Extract the [x, y] coordinate from the center of the cell holding the provided text.  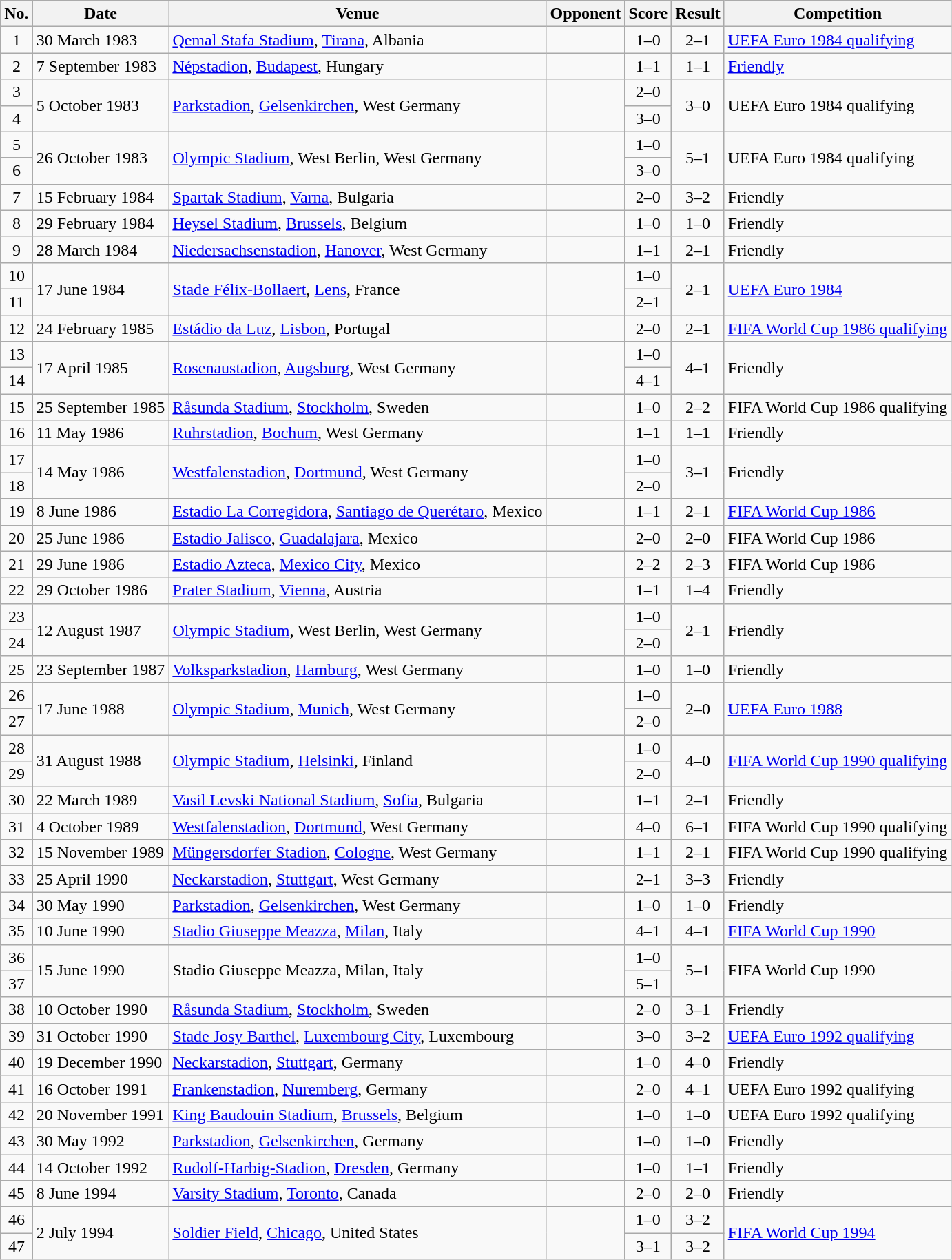
43 [17, 1141]
UEFA Euro 1988 [838, 708]
2 July 1994 [101, 1233]
20 November 1991 [101, 1115]
31 October 1990 [101, 1036]
29 October 1986 [101, 590]
Prater Stadium, Vienna, Austria [358, 590]
12 August 1987 [101, 630]
31 August 1988 [101, 761]
2–3 [698, 564]
Neckarstadion, Stuttgart, West Germany [358, 879]
20 [17, 538]
40 [17, 1062]
Soldier Field, Chicago, United States [358, 1233]
3–3 [698, 879]
Rudolf-Harbig-Stadion, Dresden, Germany [358, 1168]
32 [17, 853]
17 April 1985 [101, 368]
4 October 1989 [101, 827]
Népstadion, Budapest, Hungary [358, 66]
29 June 1986 [101, 564]
10 [17, 276]
36 [17, 958]
Stade Josy Barthel, Luxembourg City, Luxembourg [358, 1036]
15 [17, 407]
Varsity Stadium, Toronto, Canada [358, 1194]
28 [17, 747]
30 [17, 801]
No. [17, 14]
Müngersdorfer Stadion, Cologne, West Germany [358, 853]
Ruhrstadion, Bochum, West Germany [358, 433]
2 [17, 66]
FIFA World Cup 1994 [838, 1233]
26 October 1983 [101, 158]
Opponent [586, 14]
10 October 1990 [101, 1010]
8 June 1986 [101, 512]
25 [17, 669]
23 September 1987 [101, 669]
Niedersachsenstadion, Hanover, West Germany [358, 249]
Spartak Stadium, Varna, Bulgaria [358, 197]
13 [17, 355]
17 [17, 459]
39 [17, 1036]
14 [17, 381]
Heysel Stadium, Brussels, Belgium [358, 223]
23 [17, 617]
Neckarstadion, Stuttgart, Germany [358, 1062]
14 October 1992 [101, 1168]
33 [17, 879]
Volksparkstadion, Hamburg, West Germany [358, 669]
Estadio La Corregidora, Santiago de Querétaro, Mexico [358, 512]
Result [698, 14]
42 [17, 1115]
28 March 1984 [101, 249]
Vasil Levski National Stadium, Sofia, Bulgaria [358, 801]
7 [17, 197]
15 February 1984 [101, 197]
Estadio Jalisco, Guadalajara, Mexico [358, 538]
24 [17, 643]
1–4 [698, 590]
5 October 1983 [101, 105]
16 October 1991 [101, 1088]
7 September 1983 [101, 66]
3 [17, 92]
24 February 1985 [101, 329]
19 December 1990 [101, 1062]
18 [17, 486]
8 [17, 223]
35 [17, 931]
10 June 1990 [101, 931]
Estádio da Luz, Lisbon, Portugal [358, 329]
22 [17, 590]
8 June 1994 [101, 1194]
46 [17, 1220]
11 May 1986 [101, 433]
45 [17, 1194]
31 [17, 827]
5 [17, 145]
Olympic Stadium, Munich, West Germany [358, 708]
Rosenaustadion, Augsburg, West Germany [358, 368]
16 [17, 433]
47 [17, 1246]
37 [17, 984]
12 [17, 329]
Date [101, 14]
25 April 1990 [101, 879]
26 [17, 695]
15 June 1990 [101, 971]
11 [17, 302]
17 June 1988 [101, 708]
22 March 1989 [101, 801]
Score [648, 14]
34 [17, 905]
29 February 1984 [101, 223]
6 [17, 171]
41 [17, 1088]
1 [17, 40]
Venue [358, 14]
29 [17, 774]
King Baudouin Stadium, Brussels, Belgium [358, 1115]
UEFA Euro 1984 [838, 289]
21 [17, 564]
Competition [838, 14]
25 September 1985 [101, 407]
Parkstadion, Gelsenkirchen, Germany [358, 1141]
17 June 1984 [101, 289]
Stade Félix-Bollaert, Lens, France [358, 289]
4 [17, 118]
9 [17, 249]
14 May 1986 [101, 473]
30 March 1983 [101, 40]
44 [17, 1168]
38 [17, 1010]
Frankenstadion, Nuremberg, Germany [358, 1088]
Estadio Azteca, Mexico City, Mexico [358, 564]
15 November 1989 [101, 853]
19 [17, 512]
Olympic Stadium, Helsinki, Finland [358, 761]
27 [17, 721]
Qemal Stafa Stadium, Tirana, Albania [358, 40]
6–1 [698, 827]
25 June 1986 [101, 538]
30 May 1992 [101, 1141]
30 May 1990 [101, 905]
